Pinpoint the cell where the given text exists, returning its [X, Y] midpoint coordinate. 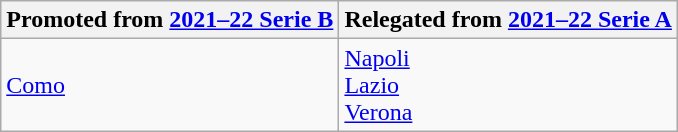
Como [170, 85]
Promoted from 2021–22 Serie B [170, 20]
Relegated from 2021–22 Serie A [508, 20]
NapoliLazioVerona [508, 85]
